Locate the cell with the specified text and output its (X, Y) center coordinate. 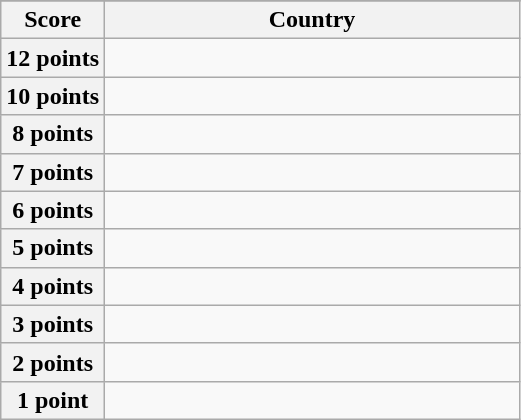
2 points (53, 362)
7 points (53, 172)
8 points (53, 134)
6 points (53, 210)
3 points (53, 324)
12 points (53, 58)
Score (53, 20)
4 points (53, 286)
1 point (53, 400)
5 points (53, 248)
Country (312, 20)
10 points (53, 96)
